Identify which cell holds the provided text, then report its (x, y) central coordinate. 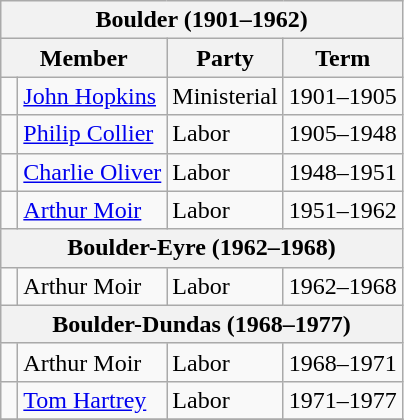
John Hopkins (92, 96)
Term (342, 58)
1971–1977 (342, 400)
Party (225, 58)
Ministerial (225, 96)
Boulder-Dundas (1968–1977) (202, 324)
1948–1951 (342, 172)
Philip Collier (92, 134)
1901–1905 (342, 96)
1968–1971 (342, 362)
Charlie Oliver (92, 172)
1905–1948 (342, 134)
Member (84, 58)
1962–1968 (342, 286)
Tom Hartrey (92, 400)
Boulder (1901–1962) (202, 20)
Boulder-Eyre (1962–1968) (202, 248)
1951–1962 (342, 210)
